Return [X, Y] of the center of cell containing provided text 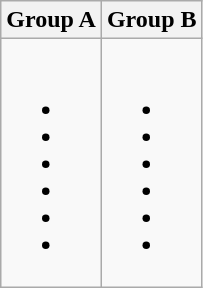
Group A [52, 20]
Group B [152, 20]
